Detect which cell encompasses the target text, then output its [X, Y] center coordinate. 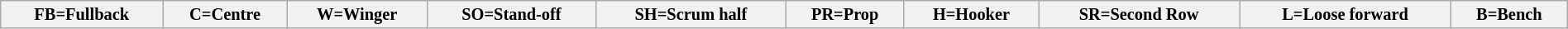
W=Winger [357, 14]
B=Bench [1508, 14]
FB=Fullback [82, 14]
SH=Scrum half [691, 14]
SR=Second Row [1140, 14]
H=Hooker [971, 14]
SO=Stand-off [511, 14]
C=Centre [225, 14]
PR=Prop [845, 14]
L=Loose forward [1346, 14]
